Determine the [X, Y] coordinate at the center of the cell enclosing the given text.  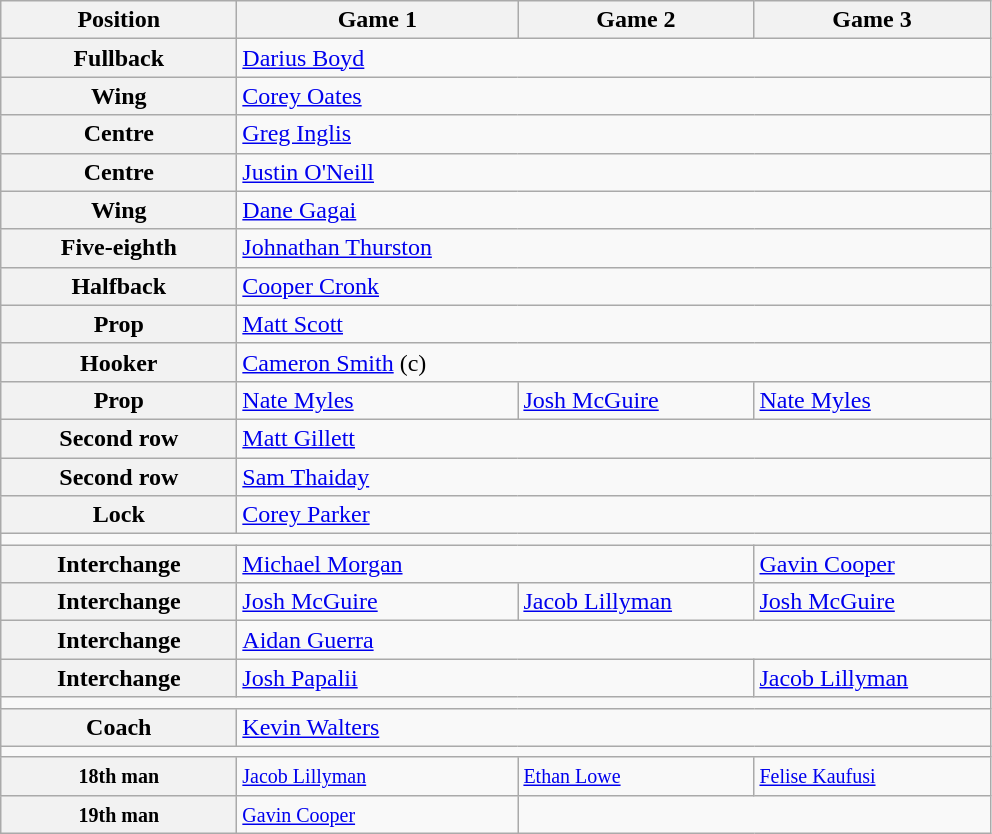
Five-eighth [119, 248]
Fullback [119, 58]
Greg Inglis [614, 134]
Cooper Cronk [614, 286]
Dane Gagai [614, 210]
Position [119, 20]
Hooker [119, 362]
Coach [119, 727]
19th man [119, 814]
Corey Oates [614, 96]
Justin O'Neill [614, 172]
Johnathan Thurston [614, 248]
Game 2 [636, 20]
Matt Scott [614, 324]
Cameron Smith (c) [614, 362]
Ethan Lowe [636, 776]
Matt Gillett [614, 438]
Sam Thaiday [614, 477]
Aidan Guerra [614, 640]
Corey Parker [614, 515]
18th man [119, 776]
Michael Morgan [496, 564]
Josh Papalii [496, 678]
Darius Boyd [614, 58]
Game 3 [872, 20]
Game 1 [378, 20]
Felise Kaufusi [872, 776]
Lock [119, 515]
Halfback [119, 286]
Kevin Walters [614, 727]
